Return the [x, y] coordinate for the center point of the cell that contains the specified text.  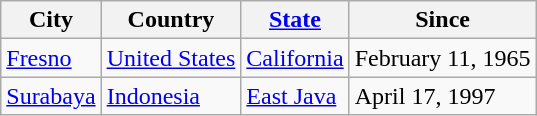
State [295, 20]
United States [171, 58]
Indonesia [171, 96]
Fresno [51, 58]
Country [171, 20]
California [295, 58]
April 17, 1997 [442, 96]
February 11, 1965 [442, 58]
City [51, 20]
Surabaya [51, 96]
Since [442, 20]
East Java [295, 96]
